Return the (x, y) coordinate for the center point of the cell that contains the specified text.  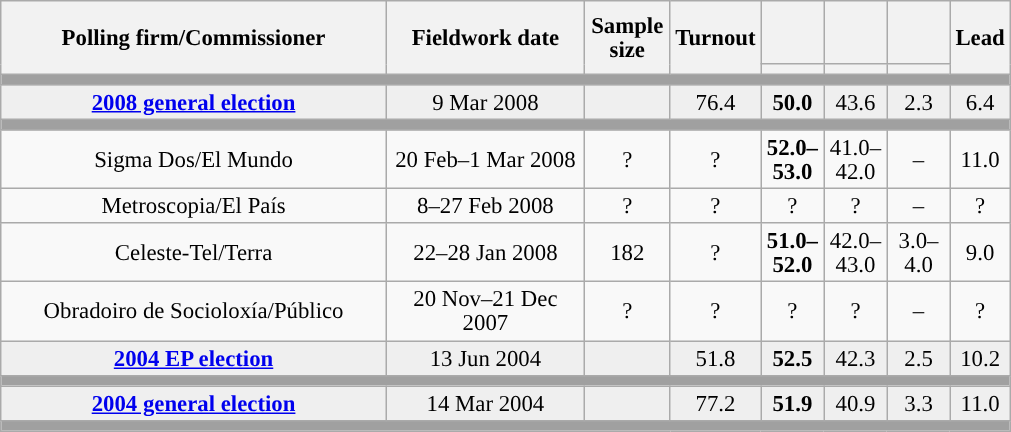
8–27 Feb 2008 (485, 206)
6.4 (980, 102)
2004 general election (194, 404)
Lead (980, 38)
20 Feb–1 Mar 2008 (485, 160)
Sigma Dos/El Mundo (194, 160)
Turnout (716, 38)
14 Mar 2004 (485, 404)
50.0 (792, 102)
3.3 (918, 404)
10.2 (980, 358)
Fieldwork date (485, 38)
51.9 (792, 404)
77.2 (716, 404)
52.5 (792, 358)
Metroscopia/El País (194, 206)
51.0–52.0 (792, 254)
2004 EP election (194, 358)
3.0–4.0 (918, 254)
2008 general election (194, 102)
Celeste-Tel/Terra (194, 254)
Sample size (627, 38)
9.0 (980, 254)
40.9 (856, 404)
13 Jun 2004 (485, 358)
43.6 (856, 102)
20 Nov–21 Dec 2007 (485, 312)
42.3 (856, 358)
9 Mar 2008 (485, 102)
22–28 Jan 2008 (485, 254)
Obradoiro de Socioloxía/Público (194, 312)
2.5 (918, 358)
51.8 (716, 358)
Polling firm/Commissioner (194, 38)
41.0–42.0 (856, 160)
42.0–43.0 (856, 254)
182 (627, 254)
2.3 (918, 102)
52.0–53.0 (792, 160)
76.4 (716, 102)
